Output the (x, y) coordinate of the center of the cell containing the given text.  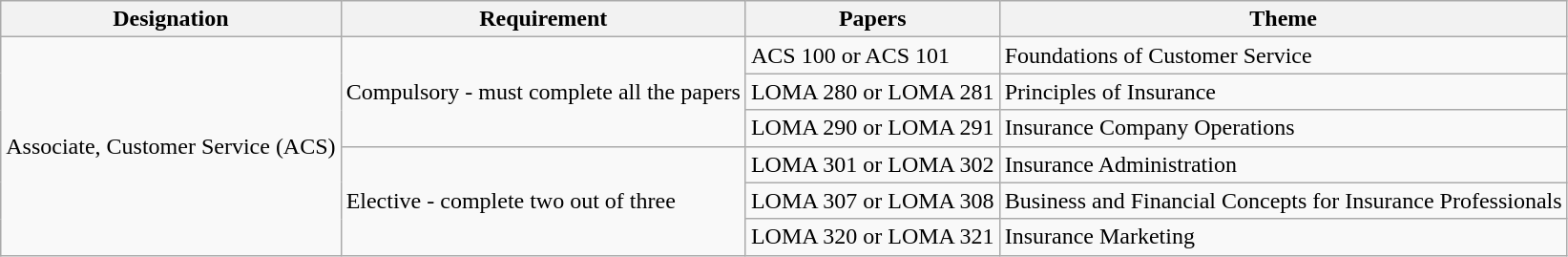
Theme (1283, 19)
Requirement (543, 19)
Compulsory - must complete all the papers (543, 92)
LOMA 307 or LOMA 308 (872, 201)
LOMA 301 or LOMA 302 (872, 164)
Elective - complete two out of three (543, 201)
Papers (872, 19)
Insurance Marketing (1283, 237)
Business and Financial Concepts for Insurance Professionals (1283, 201)
Foundations of Customer Service (1283, 55)
Designation (171, 19)
LOMA 280 or LOMA 281 (872, 92)
LOMA 320 or LOMA 321 (872, 237)
Insurance Company Operations (1283, 128)
Associate, Customer Service (ACS) (171, 146)
Principles of Insurance (1283, 92)
Insurance Administration (1283, 164)
ACS 100 or ACS 101 (872, 55)
LOMA 290 or LOMA 291 (872, 128)
